Return [X, Y] of the center of cell containing provided text 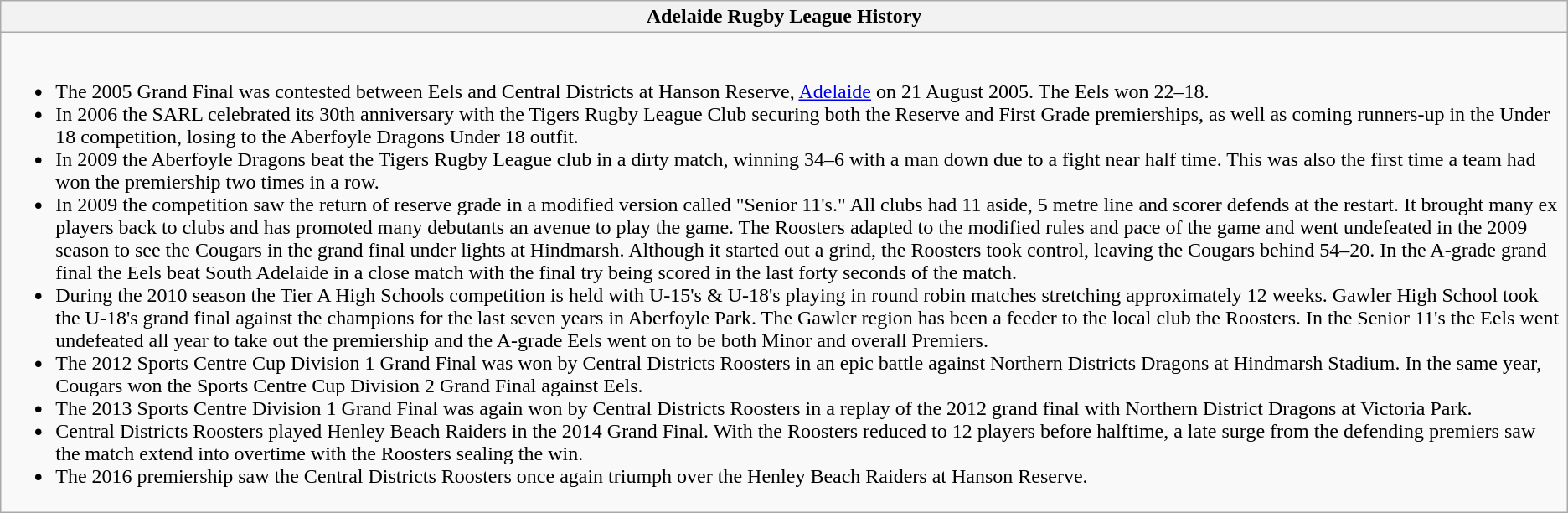
Adelaide Rugby League History [784, 17]
